Pinpoint the cell where the given text exists, returning its [x, y] midpoint coordinate. 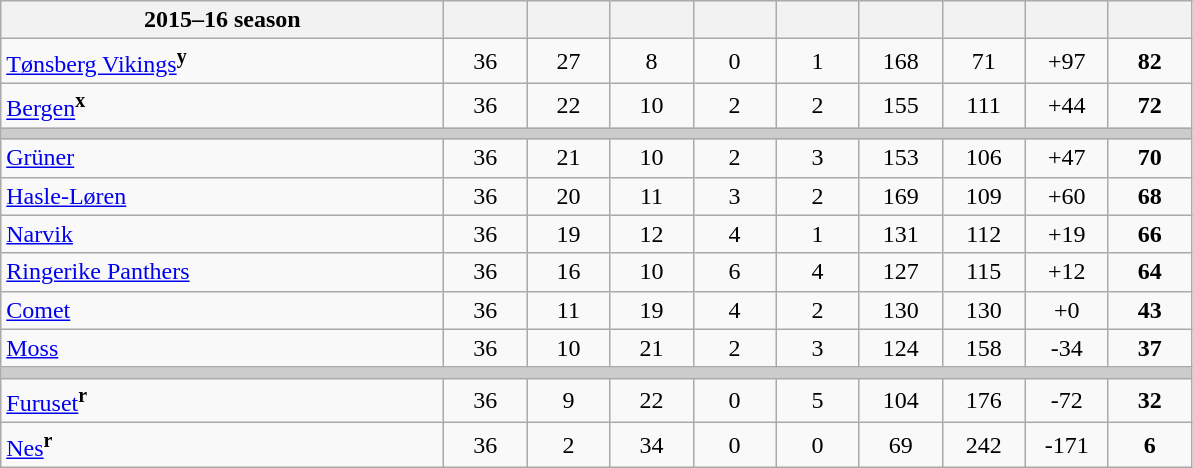
109 [984, 196]
2015–16 season [222, 20]
Nesr [222, 446]
+0 [1066, 310]
27 [568, 62]
+19 [1066, 234]
Tønsberg Vikingsy [222, 62]
112 [984, 234]
82 [1150, 62]
Bergenx [222, 106]
43 [1150, 310]
104 [900, 400]
+12 [1066, 272]
72 [1150, 106]
71 [984, 62]
34 [652, 446]
127 [900, 272]
242 [984, 446]
Hasle-Løren [222, 196]
-171 [1066, 446]
32 [1150, 400]
37 [1150, 348]
+44 [1066, 106]
Moss [222, 348]
16 [568, 272]
176 [984, 400]
70 [1150, 158]
69 [900, 446]
Grüner [222, 158]
Furusetr [222, 400]
+47 [1066, 158]
+97 [1066, 62]
Comet [222, 310]
64 [1150, 272]
66 [1150, 234]
155 [900, 106]
8 [652, 62]
-72 [1066, 400]
5 [818, 400]
153 [900, 158]
158 [984, 348]
Narvik [222, 234]
131 [900, 234]
-34 [1066, 348]
20 [568, 196]
111 [984, 106]
12 [652, 234]
169 [900, 196]
+60 [1066, 196]
106 [984, 158]
Ringerike Panthers [222, 272]
115 [984, 272]
9 [568, 400]
68 [1150, 196]
168 [900, 62]
124 [900, 348]
